Capture the cell that displays the provided text and extract its [x, y] central coordinate. 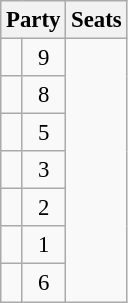
8 [44, 95]
6 [44, 283]
5 [44, 133]
9 [44, 58]
Party [34, 20]
1 [44, 245]
3 [44, 170]
2 [44, 208]
Seats [96, 20]
